Find where the given text appears and provide that cell's center as [x, y] coordinate. 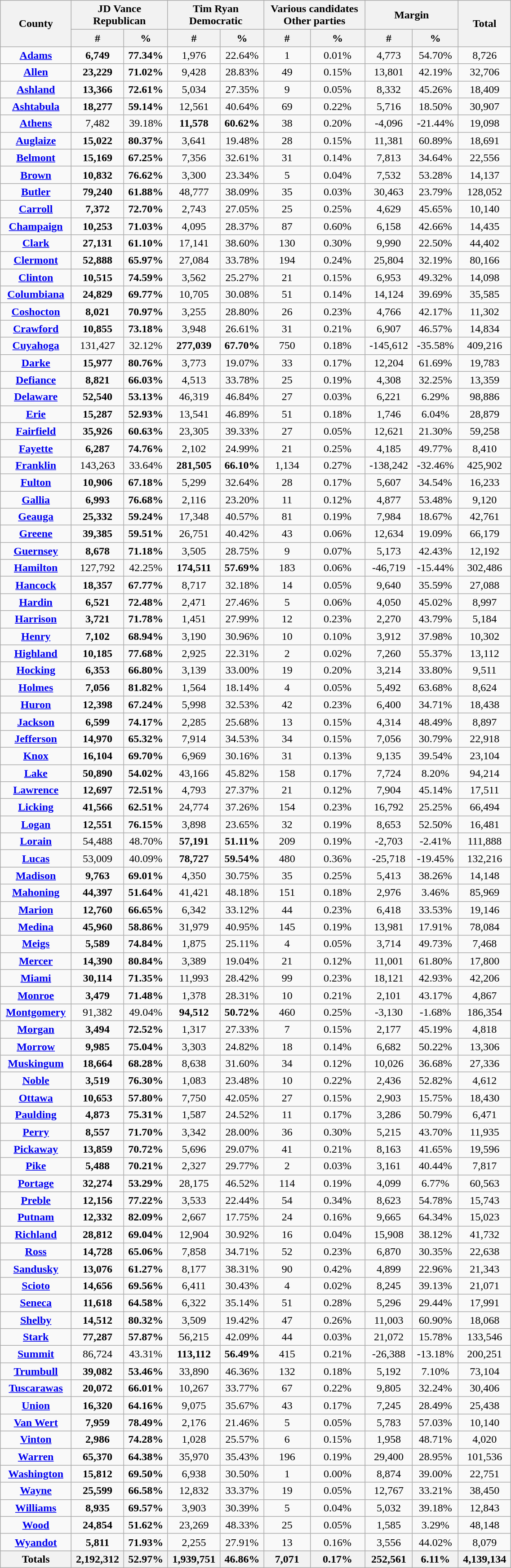
9,120 [484, 500]
21,071 [484, 1286]
Medina [36, 927]
127,792 [98, 568]
Lorain [36, 841]
Marion [36, 910]
12,904 [194, 1234]
Pike [36, 1166]
30.08% [242, 295]
28.75% [242, 551]
-25,718 [389, 859]
Wayne [36, 1491]
60.90% [435, 1320]
Fulton [36, 482]
72.70% [146, 209]
17,511 [484, 790]
3,562 [194, 277]
33.53% [435, 910]
85,969 [484, 893]
42 [287, 705]
19.42% [242, 1320]
46.86% [242, 1559]
Paulding [36, 1115]
9,135 [389, 756]
31,979 [194, 927]
33.21% [435, 1491]
48.70% [146, 841]
19.07% [242, 363]
16,233 [484, 482]
69.50% [146, 1474]
Clark [36, 243]
Total [484, 23]
JD VanceRepublican [120, 15]
42.43% [435, 551]
76.62% [146, 175]
28.49% [435, 1405]
Franklin [36, 465]
69.77% [146, 295]
28.00% [242, 1132]
Totals [36, 1559]
32.61% [242, 158]
10,185 [98, 653]
25.25% [435, 807]
18.50% [435, 106]
46.57% [435, 329]
281,505 [194, 465]
111,888 [484, 841]
52,540 [98, 397]
71.70% [146, 1132]
143,263 [98, 465]
5,811 [98, 1542]
16 [287, 1234]
18.67% [435, 517]
5,589 [98, 944]
1,746 [389, 414]
45.65% [435, 209]
10,705 [194, 295]
8,821 [98, 380]
43.70% [435, 1132]
9,075 [194, 1405]
6,938 [194, 1474]
Washington [36, 1474]
27.91% [242, 1542]
60,563 [484, 1183]
38.09% [242, 192]
28.95% [435, 1457]
59,258 [484, 431]
18,430 [484, 1098]
22.96% [435, 1268]
33,890 [194, 1371]
0.34% [338, 1200]
11,578 [194, 123]
Lucas [36, 859]
8,653 [389, 824]
1,875 [194, 944]
Fayette [36, 448]
Erie [36, 414]
30,406 [484, 1388]
-35.58% [435, 346]
35,970 [194, 1457]
42.93% [435, 978]
61.69% [435, 363]
2,903 [389, 1098]
128,052 [484, 192]
52.50% [435, 824]
3,286 [389, 1115]
32.24% [435, 1388]
0.26% [338, 1320]
1,083 [194, 1081]
145 [287, 927]
5,192 [389, 1371]
99 [287, 978]
80.32% [146, 1320]
13,981 [389, 927]
7,858 [194, 1251]
68.94% [146, 636]
12,767 [389, 1491]
4,877 [389, 500]
23,229 [98, 72]
57,191 [194, 841]
29.44% [435, 1303]
66,179 [484, 534]
10,302 [484, 636]
8,638 [194, 1064]
8,897 [484, 722]
15,908 [389, 1234]
52,888 [98, 260]
70.21% [146, 1166]
32.25% [435, 380]
10,026 [389, 1064]
48.71% [435, 1440]
1,585 [389, 1525]
65.06% [146, 1251]
6,322 [194, 1303]
33.00% [242, 670]
15,169 [98, 158]
62.51% [146, 807]
27.46% [242, 602]
18,691 [484, 141]
38.12% [435, 1234]
-145,612 [389, 346]
17,348 [194, 517]
30.35% [435, 1251]
25,599 [98, 1491]
44.02% [435, 1542]
22.50% [435, 243]
71.02% [146, 72]
7,984 [389, 517]
Delaware [36, 397]
409,216 [484, 346]
53,009 [98, 859]
77.68% [146, 653]
60.62% [242, 123]
6,158 [389, 226]
Cuyahoga [36, 346]
2,327 [194, 1166]
32.18% [242, 585]
10,855 [98, 329]
9,985 [98, 1047]
42.66% [435, 226]
Coshocton [36, 312]
23.65% [242, 824]
3,342 [194, 1132]
94,512 [194, 1012]
24,774 [194, 807]
132,216 [484, 859]
34.54% [435, 482]
21,343 [484, 1268]
Mahoning [36, 893]
71.18% [146, 551]
35.59% [435, 585]
3,505 [194, 551]
480 [287, 859]
50,890 [98, 773]
39.33% [242, 431]
6,521 [98, 602]
0.13% [338, 756]
74.17% [146, 722]
7,356 [194, 158]
66.58% [146, 1491]
21.30% [435, 431]
14,970 [98, 739]
45.02% [435, 602]
3.46% [435, 893]
6.04% [435, 414]
Adams [36, 55]
8,678 [98, 551]
6,907 [389, 329]
Morgan [36, 1029]
63.68% [435, 687]
6,993 [98, 500]
7,750 [194, 1098]
County [36, 23]
Trumbull [36, 1371]
Butler [36, 192]
27.05% [242, 209]
59.54% [242, 859]
Portage [36, 1183]
69 [287, 106]
3,139 [194, 670]
27,084 [194, 260]
-26,388 [389, 1354]
15.78% [435, 1337]
52 [287, 1251]
4,185 [389, 448]
2,743 [194, 209]
7,468 [484, 944]
72.52% [146, 1029]
74.84% [146, 944]
6.11% [435, 1559]
38.31% [242, 1268]
15,977 [98, 363]
77.22% [146, 1200]
Carroll [36, 209]
2,667 [194, 1217]
42,206 [484, 978]
66.80% [146, 670]
90 [287, 1268]
14 [287, 585]
21.46% [242, 1423]
32,706 [484, 72]
Hocking [36, 670]
61.80% [435, 961]
5,296 [389, 1303]
38,450 [484, 1491]
7,914 [194, 739]
65.97% [146, 260]
98,886 [484, 397]
Muskingum [36, 1064]
73,104 [484, 1371]
3,903 [194, 1508]
38 [287, 123]
174,511 [194, 568]
65,370 [98, 1457]
Madison [36, 876]
17.91% [435, 927]
16,320 [98, 1405]
7,071 [287, 1559]
6,471 [484, 1115]
-13.18% [435, 1354]
3,494 [98, 1029]
57.87% [146, 1337]
58.86% [146, 927]
24.52% [242, 1115]
33.64% [146, 465]
196 [287, 1457]
39.00% [435, 1474]
1,958 [389, 1440]
Perry [36, 1132]
Montgomery [36, 1012]
82.09% [146, 1217]
81 [287, 517]
6,969 [194, 756]
69.56% [146, 1286]
53.48% [435, 500]
3,161 [389, 1166]
59.14% [146, 106]
15,812 [98, 1474]
0.00% [338, 1474]
13,306 [484, 1047]
8,079 [484, 1542]
151 [287, 893]
7,817 [484, 1166]
12,697 [98, 790]
3,948 [194, 329]
2,255 [194, 1542]
Ashtabula [36, 106]
52.93% [146, 414]
3,912 [389, 636]
69.04% [146, 1234]
35,585 [484, 295]
-21.44% [435, 123]
Miami [36, 978]
5,488 [98, 1166]
14,124 [389, 295]
8,997 [484, 602]
48.49% [435, 722]
14,512 [98, 1320]
20,072 [98, 1388]
69.70% [146, 756]
0.07% [338, 551]
14,148 [484, 876]
74.59% [146, 277]
0.10% [338, 636]
22.31% [242, 653]
4,793 [194, 790]
460 [287, 1012]
12,332 [98, 1217]
-32.46% [435, 465]
5,998 [194, 705]
16,792 [389, 807]
9,763 [98, 876]
Stark [36, 1337]
15,023 [484, 1217]
200,251 [484, 1354]
60.89% [435, 141]
4,314 [389, 722]
30.92% [242, 1234]
8,624 [484, 687]
7,904 [389, 790]
27.33% [242, 1029]
43.17% [435, 995]
28,812 [98, 1234]
Clinton [36, 277]
11,935 [484, 1132]
Greene [36, 534]
Preble [36, 1200]
Sandusky [36, 1268]
2,976 [389, 893]
25.68% [242, 722]
24,854 [98, 1525]
Guernsey [36, 551]
59.51% [146, 534]
Jefferson [36, 739]
23,269 [194, 1525]
18,121 [389, 978]
Hancock [36, 585]
50.22% [435, 1047]
25.27% [242, 277]
Huron [36, 705]
14,137 [484, 175]
25,804 [389, 260]
Margin [412, 15]
66,494 [484, 807]
7,959 [98, 1423]
33.12% [242, 910]
24.99% [242, 448]
1,564 [194, 687]
70.72% [146, 1149]
17,991 [484, 1303]
132 [287, 1371]
30.75% [242, 876]
4,513 [194, 380]
47 [287, 1320]
40.57% [242, 517]
66.65% [146, 910]
425,902 [484, 465]
17,800 [484, 961]
Fairfield [36, 431]
Columbiana [36, 295]
10,267 [194, 1388]
13,359 [484, 380]
30,463 [389, 192]
41.65% [435, 1149]
17.75% [242, 1217]
Brown [36, 175]
42.17% [435, 312]
23.34% [242, 175]
9,805 [389, 1388]
15.75% [435, 1098]
56,215 [194, 1337]
2,986 [98, 1440]
9,665 [389, 1217]
133,546 [484, 1337]
Athens [36, 123]
45.14% [435, 790]
30.39% [242, 1508]
-46,719 [389, 568]
12,551 [98, 824]
3,714 [389, 944]
154 [287, 807]
53.28% [435, 175]
3,519 [98, 1081]
67.24% [146, 705]
21,072 [389, 1337]
Morrow [36, 1047]
12,561 [194, 106]
Mercer [36, 961]
74.28% [146, 1440]
7,245 [389, 1405]
42.25% [146, 568]
49 [287, 72]
48.18% [242, 893]
Various candidatesOther parties [315, 15]
8,021 [98, 312]
6,400 [389, 705]
22.64% [242, 55]
22.44% [242, 1200]
66.03% [146, 380]
8,332 [389, 89]
1,134 [287, 465]
39,385 [98, 534]
15,743 [484, 1200]
26.61% [242, 329]
Wood [36, 1525]
35.43% [242, 1457]
23.48% [242, 1081]
19,098 [484, 123]
5,032 [389, 1508]
49.04% [146, 1012]
2,116 [194, 500]
66.01% [146, 1388]
71.48% [146, 995]
Meigs [36, 944]
-3,130 [389, 1012]
1,587 [194, 1115]
11,001 [389, 961]
0.01% [338, 55]
41,566 [98, 807]
80.76% [146, 363]
24 [287, 1217]
9,640 [389, 585]
19.48% [242, 141]
186,354 [484, 1012]
12,760 [98, 910]
3,556 [389, 1542]
74.76% [146, 448]
27.99% [242, 619]
22,751 [484, 1474]
158 [287, 773]
10,906 [98, 482]
25,438 [484, 1405]
Noble [36, 1081]
Williams [36, 1508]
8,410 [484, 448]
45.82% [242, 773]
18,357 [98, 585]
53.13% [146, 397]
8.20% [435, 773]
86,724 [98, 1354]
49.77% [435, 448]
57.80% [146, 1098]
6,353 [98, 670]
80.37% [146, 141]
23,305 [194, 431]
26 [287, 312]
5,492 [389, 687]
6,418 [389, 910]
40.09% [146, 859]
8,163 [389, 1149]
19,146 [484, 910]
71.03% [146, 226]
4,050 [389, 602]
55.37% [435, 653]
76.30% [146, 1081]
Tim RyanDemocratic [216, 15]
19,783 [484, 363]
12,192 [484, 551]
4,308 [389, 380]
130 [287, 243]
22,918 [484, 739]
28.31% [242, 995]
53.46% [146, 1371]
10,832 [98, 175]
61.27% [146, 1268]
-15.44% [435, 568]
71.93% [146, 1542]
64.38% [146, 1457]
10,653 [98, 1098]
4,612 [484, 1081]
Holmes [36, 687]
41 [287, 1149]
19.04% [242, 961]
32.64% [242, 482]
49.73% [435, 944]
3.29% [435, 1525]
5,413 [389, 876]
16,481 [484, 824]
Henry [36, 636]
33.77% [242, 1388]
2,101 [389, 995]
40.44% [435, 1166]
46.84% [242, 397]
64.58% [146, 1303]
Allen [36, 72]
-4,096 [389, 123]
2,176 [194, 1423]
1,451 [194, 619]
10,515 [98, 277]
40.95% [242, 927]
13,801 [389, 72]
2,177 [389, 1029]
27,131 [98, 243]
75.04% [146, 1047]
14,435 [484, 226]
5,215 [389, 1132]
59.24% [146, 517]
12 [287, 619]
44,397 [98, 893]
12,398 [98, 705]
38.60% [242, 243]
37.98% [435, 636]
69.01% [146, 876]
46.89% [242, 414]
Van Wert [36, 1423]
7,532 [389, 175]
8,623 [389, 1200]
252,561 [389, 1559]
4,873 [98, 1115]
48.33% [242, 1525]
7,102 [98, 636]
11,618 [98, 1303]
Tuscarawas [36, 1388]
Wyandot [36, 1542]
80.84% [146, 961]
13,112 [484, 653]
23.79% [435, 192]
4,629 [389, 209]
5,696 [194, 1149]
6,870 [389, 1251]
18,664 [98, 1064]
28.42% [242, 978]
Harrison [36, 619]
4,099 [389, 1183]
13,076 [98, 1268]
Auglaize [36, 141]
35,926 [98, 431]
0.24% [338, 260]
12,156 [98, 1200]
30.16% [242, 756]
2,270 [389, 619]
13,859 [98, 1149]
114 [287, 1183]
42,761 [484, 517]
Jackson [36, 722]
4,773 [389, 55]
25.57% [242, 1440]
36 [287, 1132]
72.61% [146, 89]
25,332 [98, 517]
Clermont [36, 260]
23.20% [242, 500]
6,953 [389, 277]
45.19% [435, 1029]
30.96% [242, 636]
12,843 [484, 1508]
3,641 [194, 141]
8,717 [194, 585]
46,319 [194, 397]
28.37% [242, 226]
64.34% [435, 1217]
2,436 [389, 1081]
12,621 [389, 431]
67.25% [146, 158]
72.51% [146, 790]
25.11% [242, 944]
Belmont [36, 158]
2,102 [194, 448]
6.77% [435, 1183]
Ross [36, 1251]
32.12% [146, 346]
67 [287, 1388]
Richland [36, 1234]
6.29% [435, 397]
18,409 [484, 89]
30.43% [242, 1286]
Lawrence [36, 790]
-1.68% [435, 1012]
31.60% [242, 1064]
302,486 [484, 568]
Union [36, 1405]
3,255 [194, 312]
101,536 [484, 1457]
2,471 [194, 602]
34.64% [435, 158]
7 [287, 1029]
7,260 [389, 653]
54,488 [98, 841]
Ashland [36, 89]
Pickaway [36, 1149]
18.14% [242, 687]
0.42% [338, 1268]
Champaign [36, 226]
19,596 [484, 1149]
3,533 [194, 1200]
67.77% [146, 585]
33.37% [242, 1491]
4,766 [389, 312]
5,184 [484, 619]
15,287 [98, 414]
39.54% [435, 756]
Licking [36, 807]
77.34% [146, 55]
Highland [36, 653]
54.78% [435, 1200]
76.15% [146, 824]
48,148 [484, 1525]
30.50% [242, 1474]
79,240 [98, 192]
183 [287, 568]
-138,242 [389, 465]
36.68% [435, 1064]
32.53% [242, 705]
69.57% [146, 1508]
23,104 [484, 756]
11,302 [484, 312]
35.67% [242, 1405]
54.02% [146, 773]
-2.41% [435, 841]
64.16% [146, 1405]
28,175 [194, 1183]
4,867 [484, 995]
22,638 [484, 1251]
8,874 [389, 1474]
4,095 [194, 226]
30,907 [484, 106]
3,509 [194, 1320]
38.26% [435, 876]
2,925 [194, 653]
11,381 [389, 141]
71.78% [146, 619]
6,682 [389, 1047]
15,022 [98, 141]
Crawford [36, 329]
4,818 [484, 1029]
37.26% [242, 807]
30,114 [98, 978]
4,139,134 [484, 1559]
3,773 [194, 363]
14,834 [484, 329]
32.19% [435, 260]
Hardin [36, 602]
9,990 [389, 243]
67.70% [242, 346]
3,721 [98, 619]
6 [287, 1440]
14,728 [98, 1251]
61.10% [146, 243]
0.27% [338, 465]
29,400 [389, 1457]
1,378 [194, 995]
54 [287, 1200]
66.10% [242, 465]
45,960 [98, 927]
8,935 [98, 1508]
50.72% [242, 1012]
Darke [36, 363]
415 [287, 1354]
6,749 [98, 55]
72.48% [146, 602]
65.32% [146, 739]
12,832 [194, 1491]
39.69% [435, 295]
94,214 [484, 773]
78,727 [194, 859]
0.36% [338, 859]
53.29% [146, 1183]
13,541 [194, 414]
46.52% [242, 1183]
0.60% [338, 226]
71.35% [146, 978]
7,482 [98, 123]
8,557 [98, 1132]
Scioto [36, 1286]
18,438 [484, 705]
194 [287, 260]
49.32% [435, 277]
Vinton [36, 1440]
24,829 [98, 295]
75.31% [146, 1115]
5,783 [389, 1423]
33 [287, 363]
3,898 [194, 824]
39,082 [98, 1371]
1,028 [194, 1440]
2,285 [194, 722]
2,192,312 [98, 1559]
Putnam [36, 1217]
42.09% [242, 1337]
30.79% [435, 739]
5,299 [194, 482]
54.70% [435, 55]
43.79% [435, 619]
80,166 [484, 260]
8,726 [484, 55]
Summit [36, 1354]
11,993 [194, 978]
13,366 [98, 89]
67.18% [146, 482]
6,287 [98, 448]
277,039 [194, 346]
9,428 [194, 72]
28,879 [484, 414]
27.35% [242, 89]
87 [287, 226]
3,300 [194, 175]
3,389 [194, 961]
52.97% [146, 1559]
10,253 [98, 226]
1,976 [194, 55]
44,402 [484, 243]
41,421 [194, 893]
5,173 [389, 551]
33.80% [435, 670]
Lake [36, 773]
7,813 [389, 158]
46.36% [242, 1371]
60.63% [146, 431]
43,166 [194, 773]
27,088 [484, 585]
Defiance [36, 380]
8,177 [194, 1268]
Hamilton [36, 568]
4,020 [484, 1440]
12,634 [389, 534]
76.68% [146, 500]
35.14% [242, 1303]
12,204 [389, 363]
-19.45% [435, 859]
77,287 [98, 1337]
Knox [36, 756]
32 [287, 824]
Warren [36, 1457]
27,336 [484, 1064]
7,724 [389, 773]
91,382 [98, 1012]
Shelby [36, 1320]
52.82% [435, 1081]
18 [287, 1047]
57.03% [435, 1423]
78,084 [484, 927]
56.49% [242, 1354]
5,034 [194, 89]
19.09% [435, 534]
70.97% [146, 312]
11,003 [389, 1320]
Seneca [36, 1303]
17,141 [194, 243]
81.82% [146, 687]
131,427 [98, 346]
34.53% [242, 739]
48,777 [194, 192]
1,317 [194, 1029]
7,372 [98, 209]
26,751 [194, 534]
3,479 [98, 995]
6,411 [194, 1286]
51.64% [146, 893]
6,599 [98, 722]
8,245 [389, 1286]
51.62% [146, 1525]
Ottawa [36, 1098]
14,098 [484, 277]
209 [287, 841]
32,274 [98, 1183]
28.80% [242, 312]
Logan [36, 824]
27.37% [242, 790]
3,303 [194, 1047]
41,732 [484, 1234]
42.19% [435, 72]
29.07% [242, 1149]
18,068 [484, 1320]
750 [287, 346]
3,190 [194, 636]
4,899 [389, 1268]
24.82% [242, 1047]
Geauga [36, 517]
40.64% [242, 106]
29.77% [242, 1166]
113,112 [194, 1354]
14,656 [98, 1286]
1,939,751 [194, 1559]
4,350 [194, 876]
50.79% [435, 1115]
-2,703 [389, 841]
42.05% [242, 1098]
18,277 [98, 106]
22,556 [484, 158]
3,214 [389, 670]
7.10% [435, 1371]
45.26% [435, 89]
5,716 [389, 106]
40.42% [242, 534]
5,607 [389, 482]
Gallia [36, 500]
43.31% [146, 1354]
39.13% [435, 1286]
9,511 [484, 670]
68.28% [146, 1064]
73.18% [146, 329]
51.11% [242, 841]
78.49% [146, 1423]
16,104 [98, 756]
Monroe [36, 995]
6,221 [389, 397]
6,342 [194, 910]
14,390 [98, 961]
57.69% [242, 568]
28.83% [242, 72]
61.88% [146, 192]
0.28% [338, 1303]
